Locate the cell with the specified text and output its [X, Y] center coordinate. 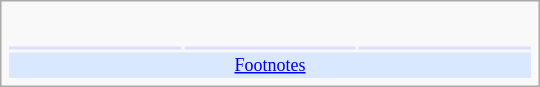
Footnotes [270, 65]
